Determine the (X, Y) coordinate at the center of the cell enclosing the given text.  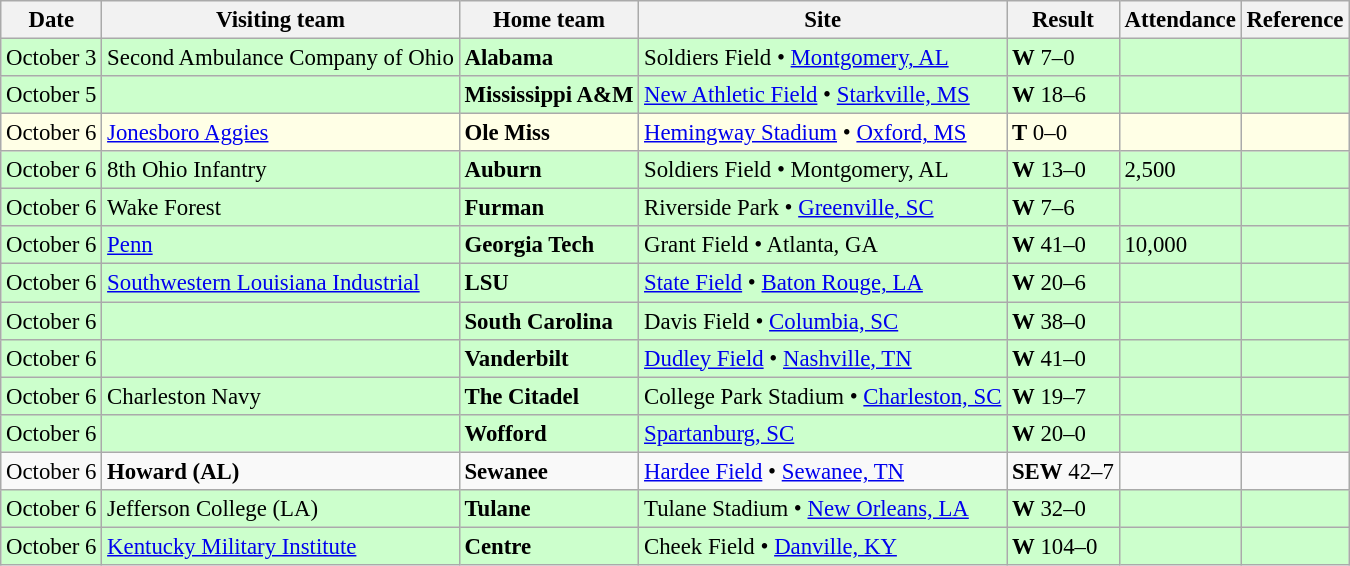
W 13–0 (1063, 170)
Hardee Field • Sewanee, TN (823, 471)
State Field • Baton Rouge, LA (823, 283)
Penn (280, 245)
W 19–7 (1063, 396)
Tulane Stadium • New Orleans, LA (823, 509)
Vanderbilt (549, 358)
October 3 (52, 58)
Davis Field • Columbia, SC (823, 321)
Date (52, 20)
W 18–6 (1063, 95)
W 38–0 (1063, 321)
Visiting team (280, 20)
Second Ambulance Company of Ohio (280, 58)
Reference (1295, 20)
Sewanee (549, 471)
Spartanburg, SC (823, 433)
The Citadel (549, 396)
W 20–0 (1063, 433)
Charleston Navy (280, 396)
Alabama (549, 58)
Furman (549, 208)
Centre (549, 546)
W 7–6 (1063, 208)
Cheek Field • Danville, KY (823, 546)
W 20–6 (1063, 283)
South Carolina (549, 321)
2,500 (1180, 170)
College Park Stadium • Charleston, SC (823, 396)
October 5 (52, 95)
Southwestern Louisiana Industrial (280, 283)
Mississippi A&M (549, 95)
Grant Field • Atlanta, GA (823, 245)
Result (1063, 20)
Riverside Park • Greenville, SC (823, 208)
Kentucky Military Institute (280, 546)
Dudley Field • Nashville, TN (823, 358)
8th Ohio Infantry (280, 170)
Jonesboro Aggies (280, 133)
T 0–0 (1063, 133)
Auburn (549, 170)
LSU (549, 283)
Wake Forest (280, 208)
SEW 42–7 (1063, 471)
Howard (AL) (280, 471)
Site (823, 20)
W 104–0 (1063, 546)
Home team (549, 20)
Hemingway Stadium • Oxford, MS (823, 133)
Ole Miss (549, 133)
W 32–0 (1063, 509)
Wofford (549, 433)
Attendance (1180, 20)
Jefferson College (LA) (280, 509)
Tulane (549, 509)
Georgia Tech (549, 245)
10,000 (1180, 245)
W 7–0 (1063, 58)
New Athletic Field • Starkville, MS (823, 95)
